Locate the cell with the specified text and output its [x, y] center coordinate. 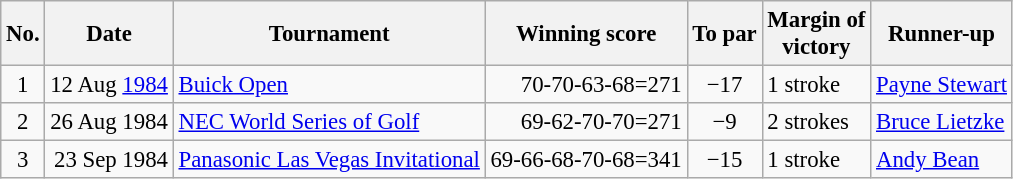
Margin ofvictory [816, 34]
12 Aug 1984 [109, 85]
69-62-70-70=271 [586, 122]
Andy Bean [942, 160]
Payne Stewart [942, 85]
2 strokes [816, 122]
−15 [724, 160]
1 [23, 85]
−9 [724, 122]
Buick Open [329, 85]
69-66-68-70-68=341 [586, 160]
Winning score [586, 34]
Date [109, 34]
To par [724, 34]
Panasonic Las Vegas Invitational [329, 160]
No. [23, 34]
Bruce Lietzke [942, 122]
Runner-up [942, 34]
23 Sep 1984 [109, 160]
3 [23, 160]
Tournament [329, 34]
2 [23, 122]
70-70-63-68=271 [586, 85]
NEC World Series of Golf [329, 122]
−17 [724, 85]
26 Aug 1984 [109, 122]
